Search for the cell housing the specified text and yield its (X, Y) center coordinate. 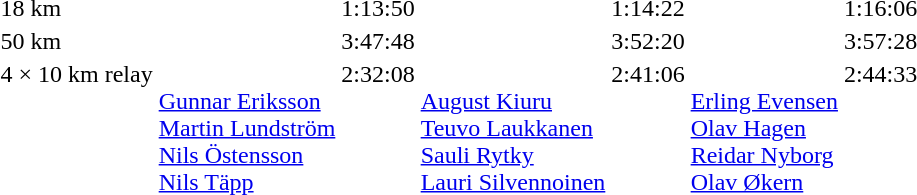
3:52:20 (648, 41)
3:47:48 (378, 41)
